Detect which cell encompasses the target text, then output its [x, y] center coordinate. 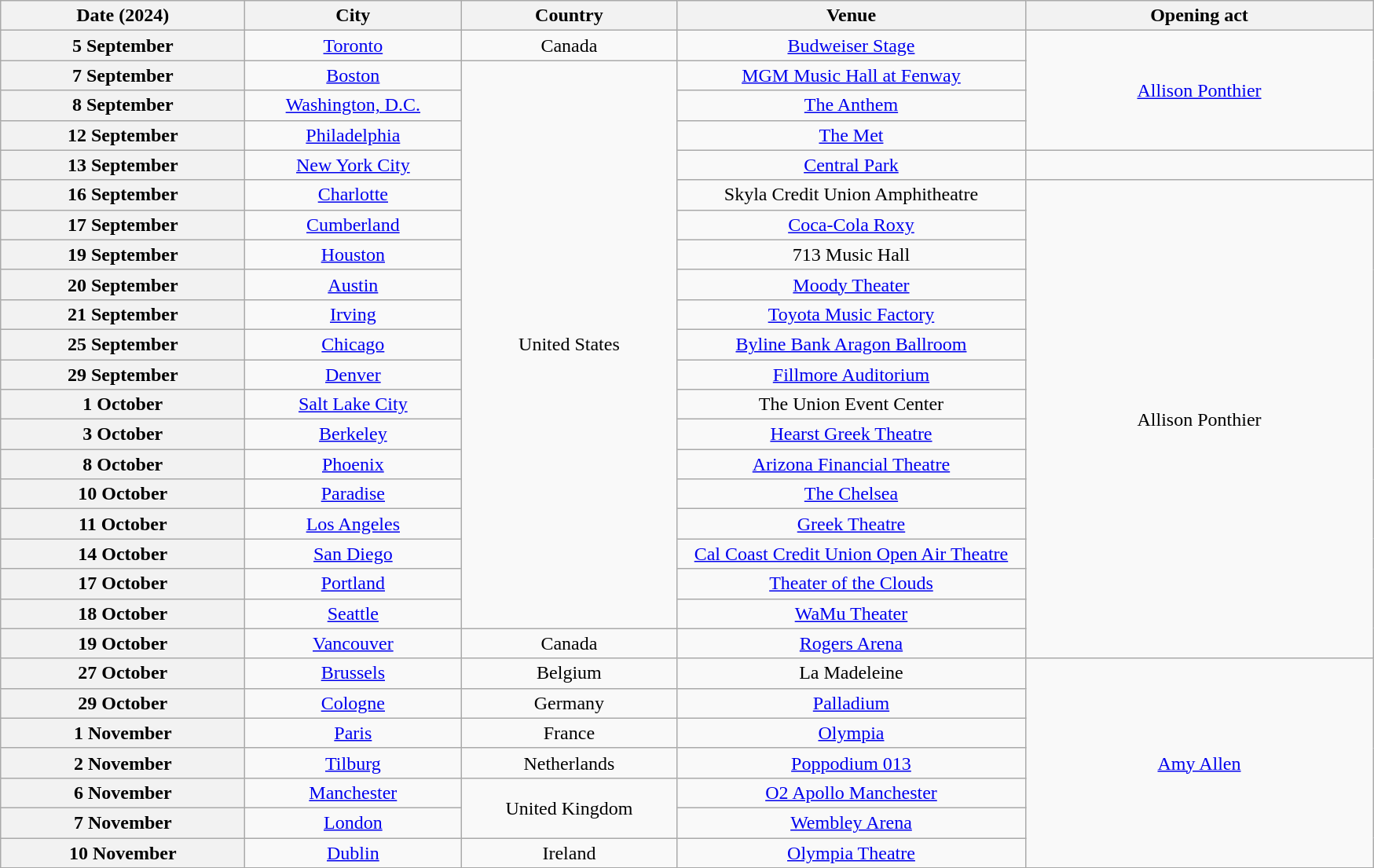
Germany [569, 703]
25 September [123, 344]
10 November [123, 852]
United States [569, 344]
3 October [123, 434]
1 October [123, 405]
Opening act [1199, 16]
Arizona Financial Theatre [852, 464]
New York City [354, 165]
Greek Theatre [852, 524]
6 November [123, 793]
17 September [123, 225]
5 September [123, 46]
Hearst Greek Theatre [852, 434]
Venue [852, 16]
11 October [123, 524]
Portland [354, 584]
18 October [123, 613]
10 October [123, 494]
United Kingdom [569, 808]
Cologne [354, 703]
Date (2024) [123, 16]
Denver [354, 375]
Fillmore Auditorium [852, 375]
London [354, 822]
Tilburg [354, 763]
The Met [852, 135]
Charlotte [354, 195]
14 October [123, 554]
Dublin [354, 852]
Berkeley [354, 434]
Byline Bank Aragon Ballroom [852, 344]
Olympia Theatre [852, 852]
19 September [123, 255]
7 September [123, 75]
Amy Allen [1199, 763]
Houston [354, 255]
27 October [123, 673]
Salt Lake City [354, 405]
1 November [123, 733]
La Madeleine [852, 673]
O2 Apollo Manchester [852, 793]
Seattle [354, 613]
Boston [354, 75]
29 October [123, 703]
Theater of the Clouds [852, 584]
Toyota Music Factory [852, 314]
21 September [123, 314]
8 September [123, 105]
Austin [354, 284]
France [569, 733]
The Chelsea [852, 494]
7 November [123, 822]
Cal Coast Credit Union Open Air Theatre [852, 554]
City [354, 16]
Cumberland [354, 225]
The Anthem [852, 105]
The Union Event Center [852, 405]
Manchester [354, 793]
Ireland [569, 852]
Belgium [569, 673]
16 September [123, 195]
29 September [123, 375]
13 September [123, 165]
WaMu Theater [852, 613]
MGM Music Hall at Fenway [852, 75]
Palladium [852, 703]
Netherlands [569, 763]
Moody Theater [852, 284]
Washington, D.C. [354, 105]
Rogers Arena [852, 643]
Irving [354, 314]
Wembley Arena [852, 822]
Chicago [354, 344]
12 September [123, 135]
Skyla Credit Union Amphitheatre [852, 195]
Olympia [852, 733]
17 October [123, 584]
8 October [123, 464]
Coca-Cola Roxy [852, 225]
Vancouver [354, 643]
Los Angeles [354, 524]
19 October [123, 643]
Brussels [354, 673]
Phoenix [354, 464]
Philadelphia [354, 135]
Paradise [354, 494]
San Diego [354, 554]
20 September [123, 284]
Country [569, 16]
713 Music Hall [852, 255]
Central Park [852, 165]
2 November [123, 763]
Toronto [354, 46]
Poppodium 013 [852, 763]
Budweiser Stage [852, 46]
Paris [354, 733]
